Search for the cell housing the specified text and yield its [x, y] center coordinate. 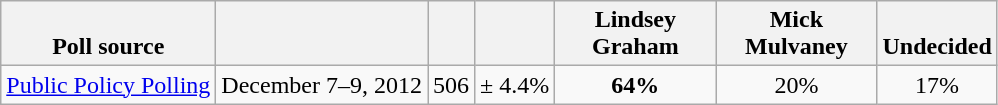
17% [937, 85]
Public Policy Polling [108, 85]
LindseyGraham [636, 34]
± 4.4% [515, 85]
506 [452, 85]
64% [636, 85]
December 7–9, 2012 [322, 85]
MickMulvaney [796, 34]
Undecided [937, 34]
Poll source [108, 34]
20% [796, 85]
